Determine the [X, Y] coordinate at the center of the cell enclosing the given text.  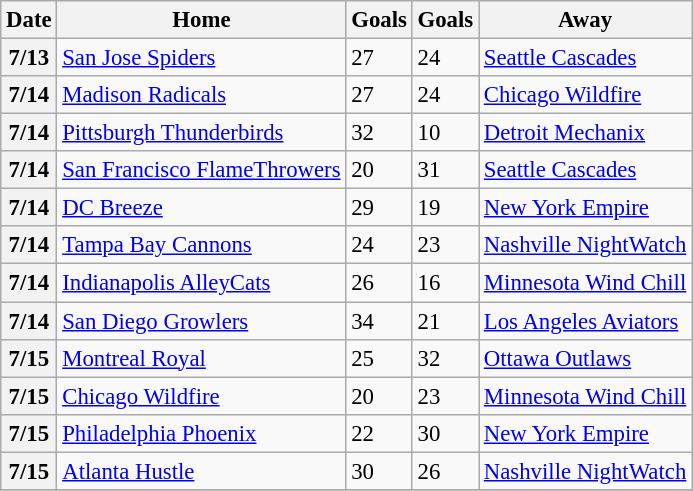
Pittsburgh Thunderbirds [202, 133]
Los Angeles Aviators [584, 321]
Montreal Royal [202, 358]
Date [29, 20]
San Francisco FlameThrowers [202, 170]
Away [584, 20]
19 [445, 208]
16 [445, 283]
Ottawa Outlaws [584, 358]
7/13 [29, 58]
31 [445, 170]
DC Breeze [202, 208]
San Diego Growlers [202, 321]
25 [379, 358]
22 [379, 433]
San Jose Spiders [202, 58]
Atlanta Hustle [202, 471]
34 [379, 321]
29 [379, 208]
Tampa Bay Cannons [202, 245]
Madison Radicals [202, 95]
Indianapolis AlleyCats [202, 283]
Detroit Mechanix [584, 133]
10 [445, 133]
21 [445, 321]
Philadelphia Phoenix [202, 433]
Home [202, 20]
